Determine the (x, y) coordinate at the center of the cell enclosing the given text.  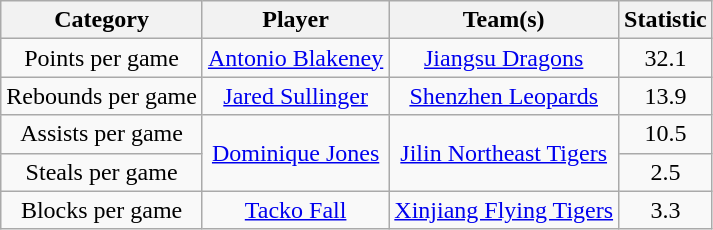
Team(s) (504, 20)
Antonio Blakeney (295, 58)
Category (102, 20)
32.1 (666, 58)
Jared Sullinger (295, 96)
Tacko Fall (295, 210)
10.5 (666, 134)
Points per game (102, 58)
Statistic (666, 20)
Assists per game (102, 134)
Dominique Jones (295, 153)
Blocks per game (102, 210)
Xinjiang Flying Tigers (504, 210)
Player (295, 20)
2.5 (666, 172)
3.3 (666, 210)
Jiangsu Dragons (504, 58)
Jilin Northeast Tigers (504, 153)
Shenzhen Leopards (504, 96)
Rebounds per game (102, 96)
13.9 (666, 96)
Steals per game (102, 172)
